Provide the [x, y] coordinate of the cell's center where the given text is located.  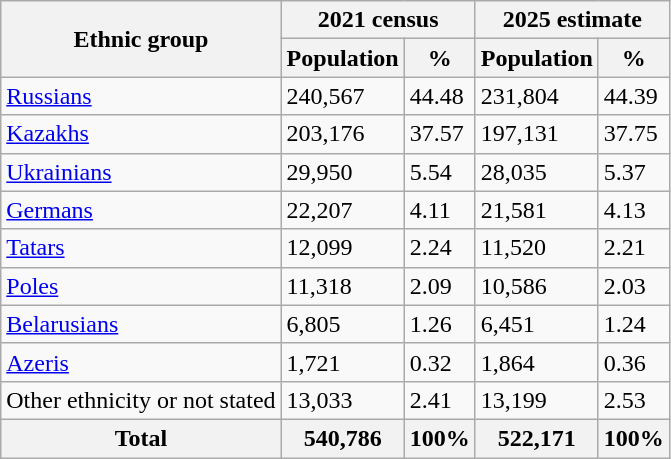
0.36 [634, 362]
29,950 [342, 172]
Poles [141, 286]
11,520 [536, 248]
540,786 [342, 438]
197,131 [536, 134]
10,586 [536, 286]
13,199 [536, 400]
231,804 [536, 96]
2.24 [440, 248]
Azeris [141, 362]
2021 census [378, 20]
Tatars [141, 248]
Total [141, 438]
2.21 [634, 248]
6,451 [536, 324]
22,207 [342, 210]
1,864 [536, 362]
28,035 [536, 172]
1.24 [634, 324]
4.13 [634, 210]
12,099 [342, 248]
4.11 [440, 210]
2.41 [440, 400]
13,033 [342, 400]
Germans [141, 210]
6,805 [342, 324]
240,567 [342, 96]
37.57 [440, 134]
1,721 [342, 362]
Kazakhs [141, 134]
5.37 [634, 172]
203,176 [342, 134]
2.09 [440, 286]
21,581 [536, 210]
1.26 [440, 324]
2.03 [634, 286]
Ukrainians [141, 172]
Russians [141, 96]
44.39 [634, 96]
0.32 [440, 362]
Other ethnicity or not stated [141, 400]
37.75 [634, 134]
2.53 [634, 400]
44.48 [440, 96]
522,171 [536, 438]
11,318 [342, 286]
Belarusians [141, 324]
5.54 [440, 172]
2025 estimate [572, 20]
Ethnic group [141, 39]
